Locate the cell with the specified text and output its [x, y] center coordinate. 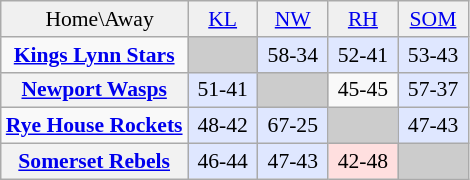
67-25 [293, 126]
Kings Lynn Stars [94, 54]
NW [293, 19]
58-34 [293, 54]
Newport Wasps [94, 90]
45-45 [363, 90]
SOM [433, 19]
KL [223, 19]
Somerset Rebels [94, 161]
53-43 [433, 54]
51-41 [223, 90]
Rye House Rockets [94, 126]
42-48 [363, 161]
57-37 [433, 90]
48-42 [223, 126]
RH [363, 19]
Home\Away [94, 19]
46-44 [223, 161]
52-41 [363, 54]
